Capture the cell that displays the provided text and extract its [X, Y] central coordinate. 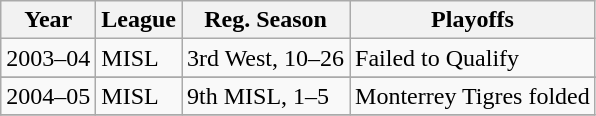
Year [48, 20]
2004–05 [48, 96]
League [139, 20]
Monterrey Tigres folded [473, 96]
Reg. Season [266, 20]
3rd West, 10–26 [266, 58]
Failed to Qualify [473, 58]
Playoffs [473, 20]
2003–04 [48, 58]
9th MISL, 1–5 [266, 96]
